Identify which cell holds the provided text, then report its (X, Y) central coordinate. 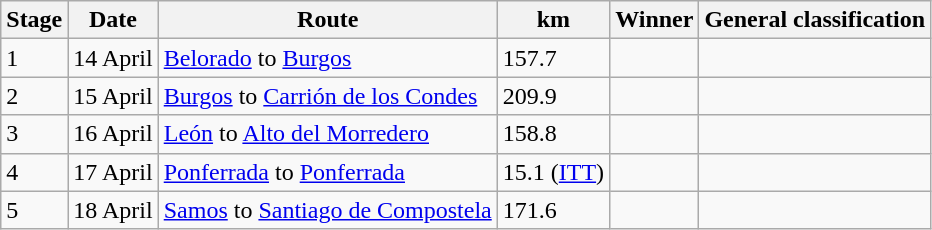
Route (328, 20)
León to Alto del Morredero (328, 134)
1 (34, 58)
17 April (113, 172)
15.1 (ITT) (553, 172)
Samos to Santiago de Compostela (328, 210)
Date (113, 20)
18 April (113, 210)
2 (34, 96)
km (553, 20)
Ponferrada to Ponferrada (328, 172)
Belorado to Burgos (328, 58)
14 April (113, 58)
16 April (113, 134)
Stage (34, 20)
209.9 (553, 96)
Winner (654, 20)
157.7 (553, 58)
General classification (815, 20)
15 April (113, 96)
171.6 (553, 210)
158.8 (553, 134)
Burgos to Carrión de los Condes (328, 96)
5 (34, 210)
3 (34, 134)
4 (34, 172)
